Output the (x, y) coordinate of the center of the cell containing the given text.  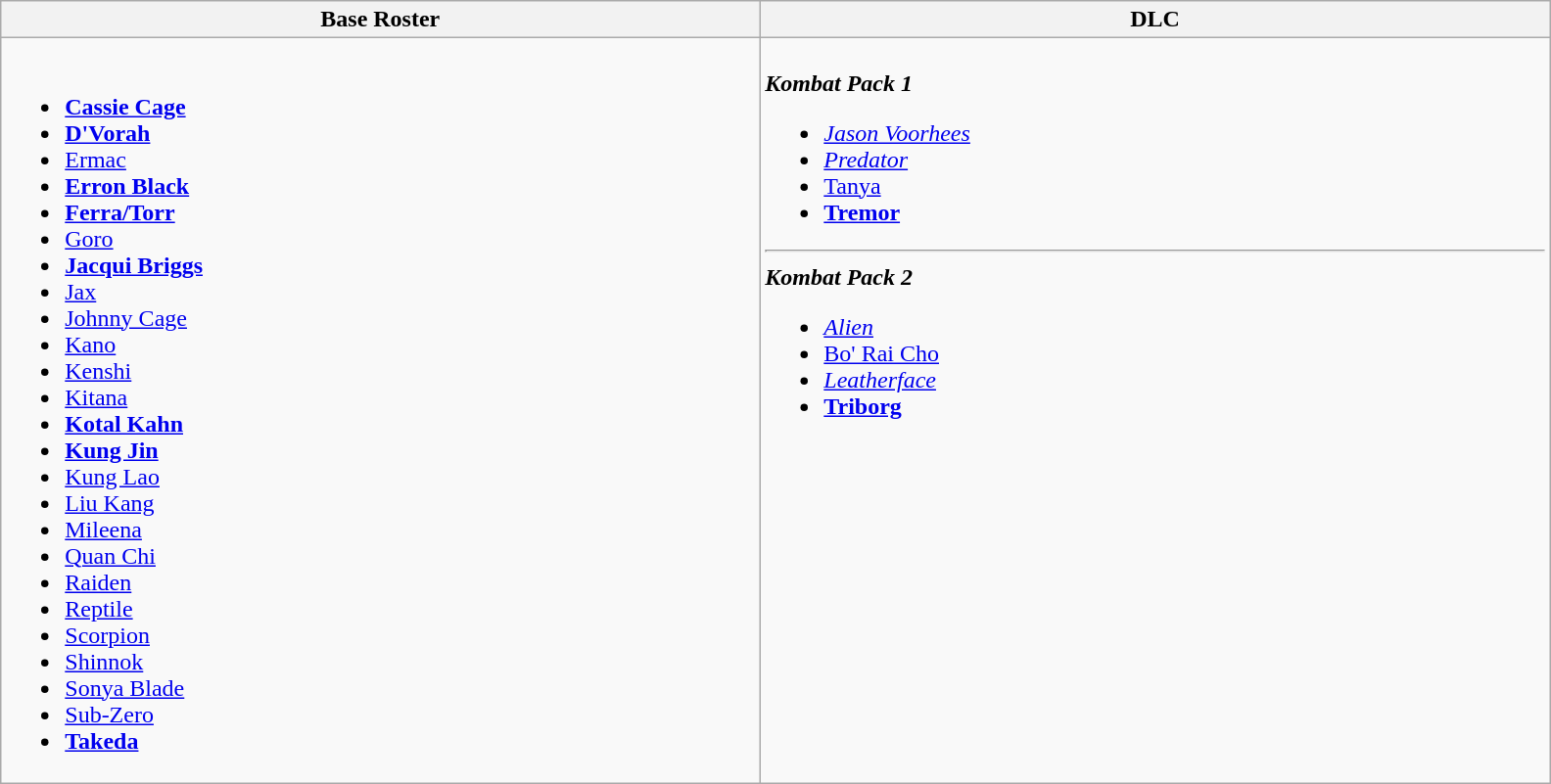
Kombat Pack 1Jason VoorheesPredatorTanyaTremor Kombat Pack 2AlienBo' Rai ChoLeatherfaceTriborg (1155, 411)
Base Roster (380, 20)
DLC (1155, 20)
